Scan for the cell matching the given text and deliver its [x, y] coordinate at center. 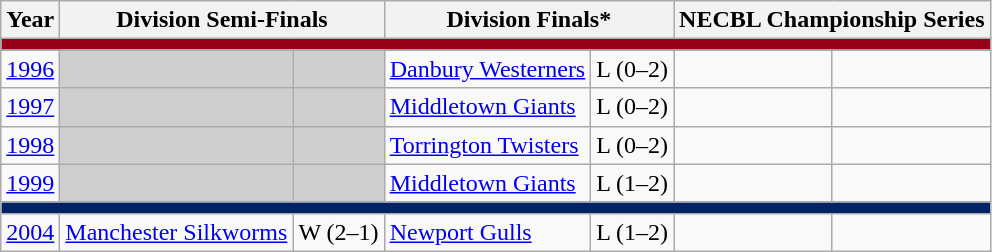
1999 [30, 183]
1997 [30, 107]
2004 [30, 232]
W (2–1) [338, 232]
Danbury Westerners [488, 69]
1998 [30, 145]
Torrington Twisters [488, 145]
Manchester Silkworms [176, 232]
Division Semi-Finals [222, 20]
Newport Gulls [488, 232]
Division Finals* [528, 20]
NECBL Championship Series [832, 20]
1996 [30, 69]
Year [30, 20]
